Provide the (x, y) coordinate of the cell's center where the given text is located.  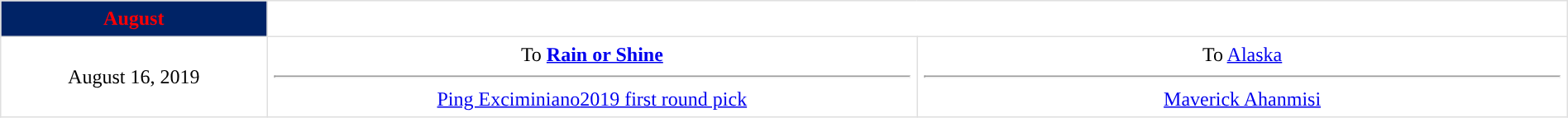
To AlaskaMaverick Ahanmisi (1242, 77)
August (134, 19)
August 16, 2019 (134, 77)
To Rain or ShinePing Exciminiano2019 first round pick (592, 77)
